Locate the cell with the specified text and output its [X, Y] center coordinate. 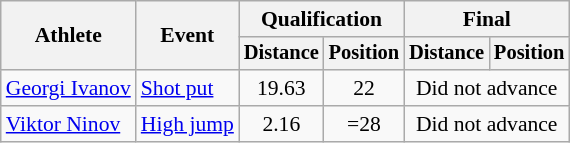
Shot put [188, 88]
2.16 [282, 124]
Event [188, 36]
Viktor Ninov [68, 124]
High jump [188, 124]
Georgi Ivanov [68, 88]
Final [486, 19]
22 [364, 88]
19.63 [282, 88]
=28 [364, 124]
Athlete [68, 36]
Qualification [322, 19]
